From the cell containing the given text, extract its center point as [X, Y] coordinate. 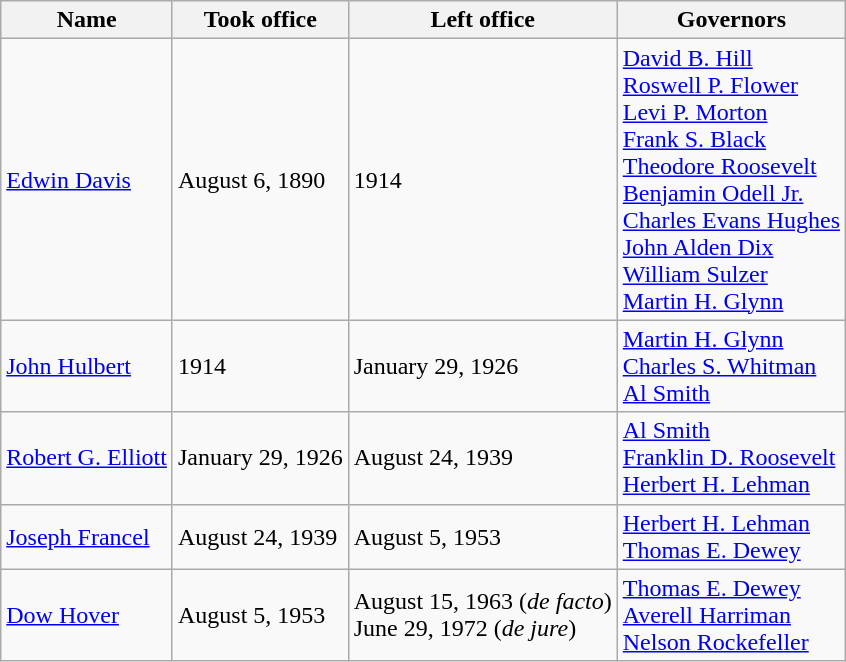
Governors [731, 20]
August 6, 1890 [260, 180]
August 15, 1963 (de facto)June 29, 1972 (de jure) [482, 615]
Al SmithFranklin D. RooseveltHerbert H. Lehman [731, 458]
Thomas E. DeweyAverell HarrimanNelson Rockefeller [731, 615]
Martin H. GlynnCharles S. WhitmanAl Smith [731, 366]
Joseph Francel [87, 536]
Name [87, 20]
Robert G. Elliott [87, 458]
John Hulbert [87, 366]
Dow Hover [87, 615]
Herbert H. LehmanThomas E. Dewey [731, 536]
Took office [260, 20]
Left office [482, 20]
Edwin Davis [87, 180]
